For the text-containing cell, return its midpoint in (X, Y) coordinate format. 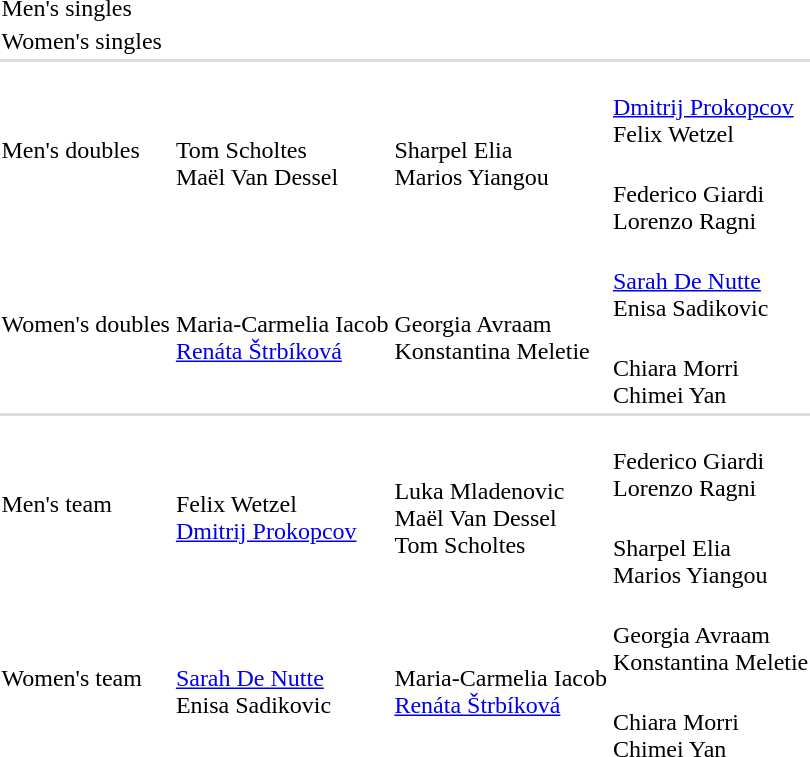
Women's singles (86, 41)
Tom ScholtesMaël Van Dessel (282, 150)
Maria-Carmelia IacobRenáta Štrbíková (282, 324)
Chiara MorriChimei Yan (710, 368)
Men's team (86, 504)
Women's doubles (86, 324)
Luka MladenovicMaël Van DesselTom Scholtes (501, 504)
Men's doubles (86, 150)
Sarah De NutteEnisa Sadikovic (710, 281)
Felix WetzelDmitrij Prokopcov (282, 504)
Dmitrij ProkopcovFelix Wetzel (710, 107)
